Determine the [x, y] coordinate at the center of the cell enclosing the given text.  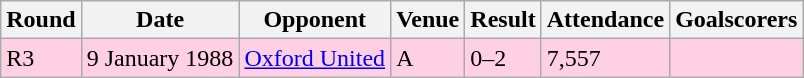
Attendance [605, 20]
Goalscorers [736, 20]
Result [503, 20]
Oxford United [315, 58]
9 January 1988 [160, 58]
Round [41, 20]
A [428, 58]
Date [160, 20]
7,557 [605, 58]
R3 [41, 58]
Venue [428, 20]
0–2 [503, 58]
Opponent [315, 20]
